Return the [x, y] coordinate for the center point of the cell that contains the specified text.  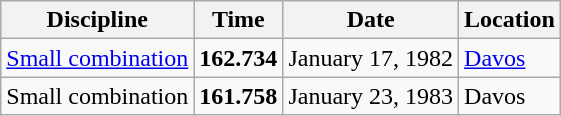
Date [371, 20]
162.734 [238, 58]
Discipline [98, 20]
Location [510, 20]
January 17, 1982 [371, 58]
January 23, 1983 [371, 96]
161.758 [238, 96]
Time [238, 20]
